For the text-containing cell, return its midpoint in (x, y) coordinate format. 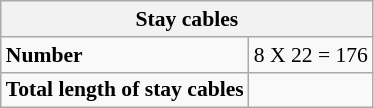
8 X 22 = 176 (311, 55)
Number (125, 55)
Total length of stay cables (125, 90)
Stay cables (187, 19)
